From the cell containing the given text, extract its center point as [X, Y] coordinate. 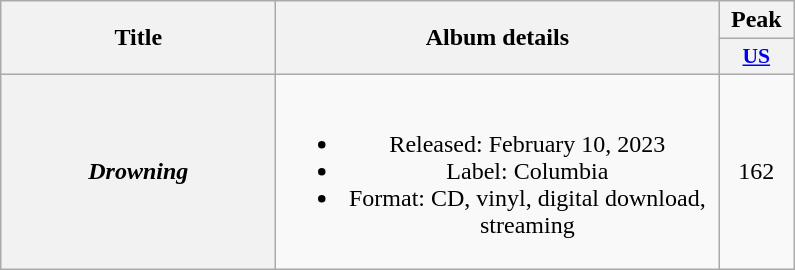
Peak [756, 20]
Drowning [138, 171]
US [756, 57]
Album details [498, 38]
Title [138, 38]
162 [756, 171]
Released: February 10, 2023Label: ColumbiaFormat: CD, vinyl, digital download, streaming [498, 171]
